Provide the (X, Y) coordinate of the cell's center where the given text is located.  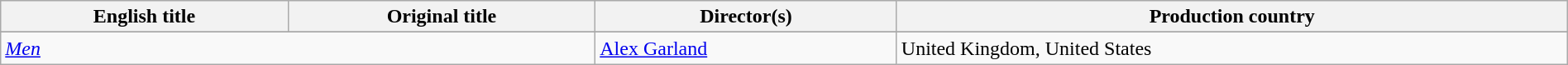
Alex Garland (746, 48)
Director(s) (746, 17)
United Kingdom, United States (1232, 48)
Production country (1232, 17)
Original title (442, 17)
English title (144, 17)
Men (298, 48)
